Return the (X, Y) coordinate for the center point of the cell that contains the specified text.  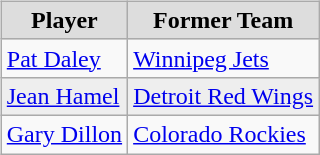
Gary Dillon (64, 134)
Jean Hamel (64, 96)
Colorado Rockies (224, 134)
Winnipeg Jets (224, 58)
Pat Daley (64, 58)
Player (64, 20)
Former Team (224, 20)
Detroit Red Wings (224, 96)
